Search for the cell housing the specified text and yield its (X, Y) center coordinate. 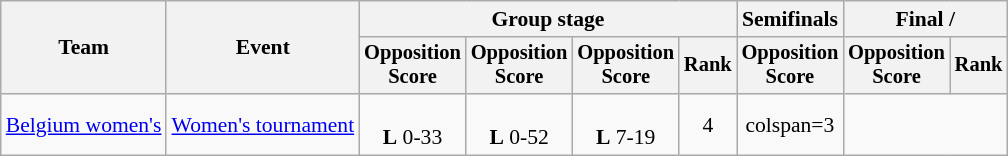
Team (84, 48)
Event (262, 48)
L 7-19 (626, 124)
4 (708, 124)
L 0-33 (412, 124)
L 0-52 (520, 124)
colspan=3 (790, 124)
Belgium women's (84, 124)
Semifinals (790, 19)
Final / (925, 19)
Women's tournament (262, 124)
Group stage (548, 19)
